Locate the cell with the specified text and output its (X, Y) center coordinate. 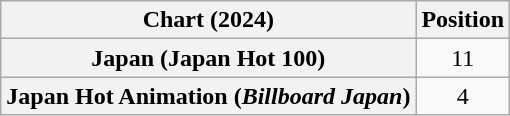
11 (463, 58)
Chart (2024) (208, 20)
4 (463, 96)
Japan Hot Animation (Billboard Japan) (208, 96)
Position (463, 20)
Japan (Japan Hot 100) (208, 58)
